Return the (x, y) coordinate for the center point of the cell that contains the specified text.  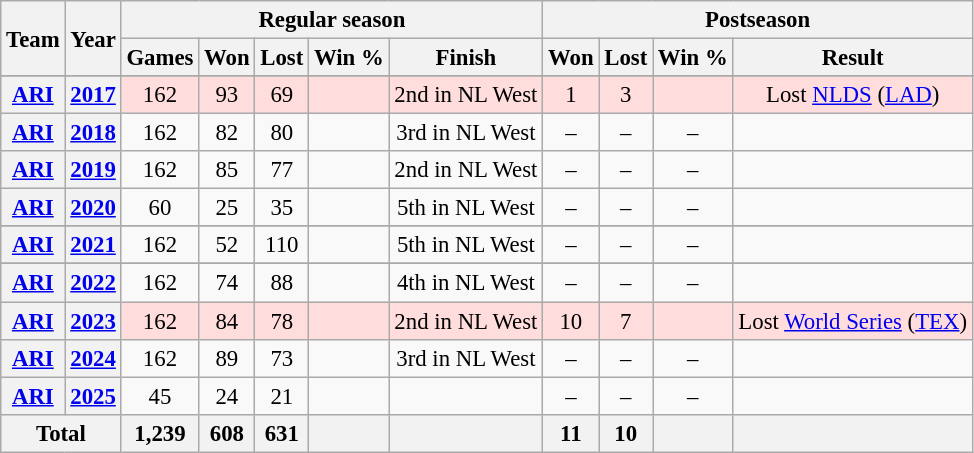
60 (160, 208)
45 (160, 396)
Lost NLDS (LAD) (852, 95)
2023 (93, 321)
82 (227, 133)
78 (282, 321)
Year (93, 38)
1,239 (160, 433)
1 (571, 95)
2022 (93, 283)
74 (227, 283)
85 (227, 170)
4th in NL West (466, 283)
25 (227, 208)
77 (282, 170)
88 (282, 283)
24 (227, 396)
Team (33, 38)
21 (282, 396)
Lost World Series (TEX) (852, 321)
2019 (93, 170)
110 (282, 245)
608 (227, 433)
2025 (93, 396)
Result (852, 58)
2018 (93, 133)
73 (282, 358)
Postseason (758, 20)
Total (61, 433)
93 (227, 95)
89 (227, 358)
84 (227, 321)
631 (282, 433)
3 (626, 95)
7 (626, 321)
Regular season (332, 20)
80 (282, 133)
2017 (93, 95)
52 (227, 245)
11 (571, 433)
2024 (93, 358)
Games (160, 58)
35 (282, 208)
2020 (93, 208)
69 (282, 95)
2021 (93, 245)
Finish (466, 58)
